Output the [x, y] coordinate of the center of the cell containing the given text.  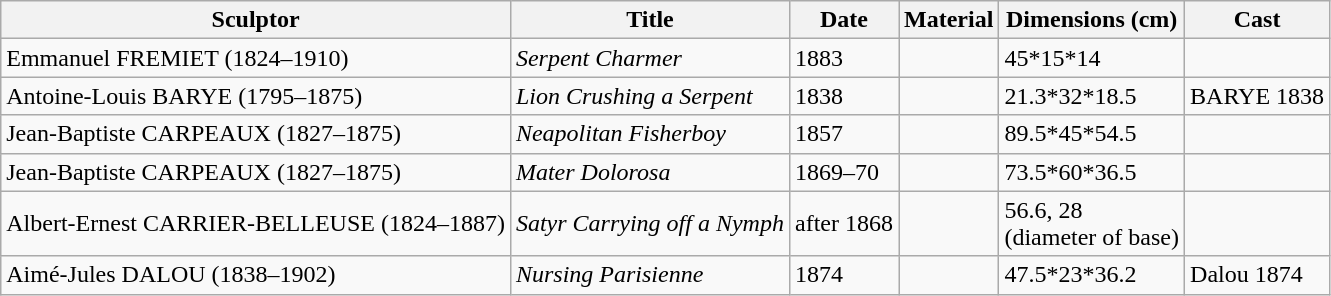
Dimensions (cm) [1092, 20]
Antoine-Louis BARYE (1795–1875) [256, 96]
Title [650, 20]
Emmanuel FREMIET (1824–1910) [256, 58]
47.5*23*36.2 [1092, 275]
Dalou 1874 [1258, 275]
1869–70 [844, 172]
Satyr Carrying off a Nymph [650, 224]
Lion Crushing a Serpent [650, 96]
73.5*60*36.5 [1092, 172]
45*15*14 [1092, 58]
Cast [1258, 20]
Albert-Ernest CARRIER-BELLEUSE (1824–1887) [256, 224]
Aimé-Jules DALOU (1838–1902) [256, 275]
Neapolitan Fisherboy [650, 134]
1838 [844, 96]
Mater Dolorosa [650, 172]
1857 [844, 134]
after 1868 [844, 224]
Sculptor [256, 20]
21.3*32*18.5 [1092, 96]
Material [949, 20]
1883 [844, 58]
89.5*45*54.5 [1092, 134]
56.6, 28(diameter of base) [1092, 224]
Serpent Charmer [650, 58]
1874 [844, 275]
BARYE 1838 [1258, 96]
Date [844, 20]
Nursing Parisienne [650, 275]
